For the text-containing cell, return its midpoint in (x, y) coordinate format. 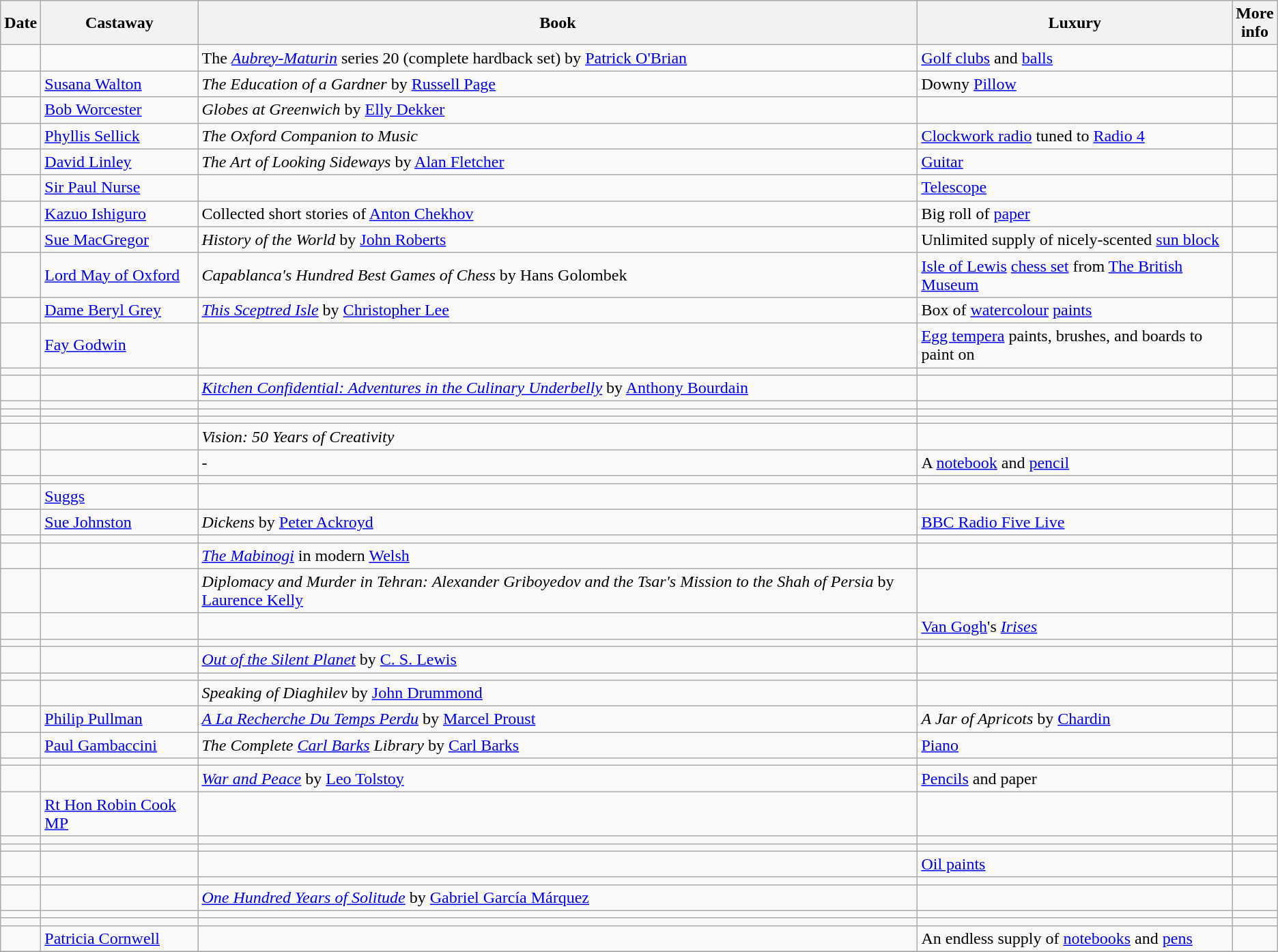
Out of the Silent Planet by C. S. Lewis (558, 659)
Suggs (119, 496)
Globes at Greenwich by Elly Dekker (558, 110)
Van Gogh's Irises (1075, 626)
Collected short stories of Anton Chekhov (558, 214)
Book (558, 23)
- (558, 463)
The Aubrey-Maturin series 20 (complete hardback set) by Patrick O'Brian (558, 58)
The Oxford Companion to Music (558, 136)
Sue Johnston (119, 522)
Phyllis Sellick (119, 136)
War and Peace by Leo Tolstoy (558, 779)
Sue MacGregor (119, 240)
Piano (1075, 745)
Susana Walton (119, 84)
Vision: 50 Years of Creativity (558, 437)
Unlimited supply of nicely-scented sun block (1075, 240)
Telescope (1075, 188)
Fay Godwin (119, 345)
Big roll of paper (1075, 214)
David Linley (119, 162)
Pencils and paper (1075, 779)
Guitar (1075, 162)
Patricia Cornwell (119, 938)
Capablanca's Hundred Best Games of Chess by Hans Golombek (558, 274)
Luxury (1075, 23)
Egg tempera paints, brushes, and boards to paint on (1075, 345)
An endless supply of notebooks and pens (1075, 938)
A La Recherche Du Temps Perdu by Marcel Proust (558, 719)
Rt Hon Robin Cook MP (119, 813)
Lord May of Oxford (119, 274)
Diplomacy and Murder in Tehran: Alexander Griboyedov and the Tsar's Mission to the Shah of Persia by Laurence Kelly (558, 591)
BBC Radio Five Live (1075, 522)
Dickens by Peter Ackroyd (558, 522)
One Hundred Years of Solitude by Gabriel García Márquez (558, 897)
Kazuo Ishiguro (119, 214)
A notebook and pencil (1075, 463)
The Complete Carl Barks Library by Carl Barks (558, 745)
Box of watercolour paints (1075, 310)
Castaway (119, 23)
Date (20, 23)
Bob Worcester (119, 110)
Oil paints (1075, 864)
A Jar of Apricots by Chardin (1075, 719)
The Education of a Gardner by Russell Page (558, 84)
Downy Pillow (1075, 84)
Isle of Lewis chess set from The British Museum (1075, 274)
The Mabinogi in modern Welsh (558, 556)
This Sceptred Isle by Christopher Lee (558, 310)
Dame Beryl Grey (119, 310)
Kitchen Confidential: Adventures in the Culinary Underbelly by Anthony Bourdain (558, 388)
Speaking of Diaghilev by John Drummond (558, 693)
Philip Pullman (119, 719)
History of the World by John Roberts (558, 240)
Golf clubs and balls (1075, 58)
Sir Paul Nurse (119, 188)
Paul Gambaccini (119, 745)
Clockwork radio tuned to Radio 4 (1075, 136)
Moreinfo (1255, 23)
The Art of Looking Sideways by Alan Fletcher (558, 162)
